Locate the cell with the specified text and output its [X, Y] center coordinate. 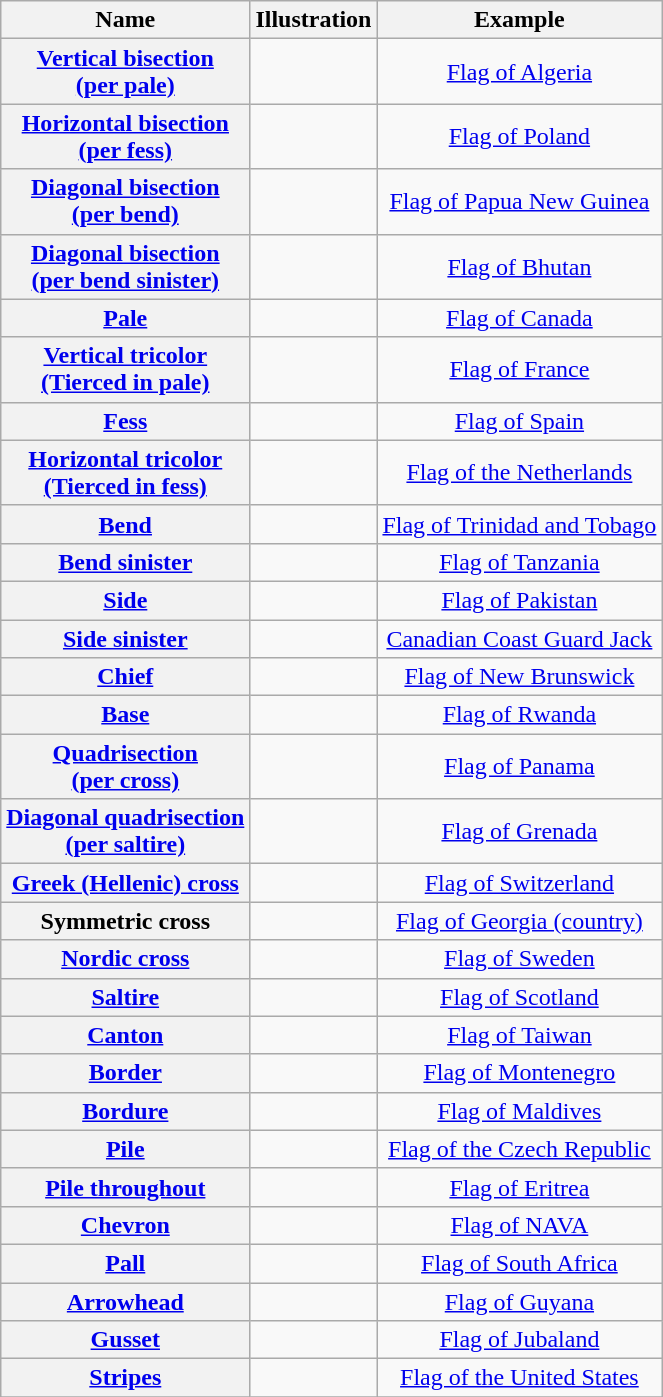
Flag of Taiwan [520, 1035]
Pile throughout [126, 1187]
Horizontal tricolor (Tierced in fess) [126, 472]
Flag of Montenegro [520, 1073]
Arrowhead [126, 1301]
Flag of Grenada [520, 832]
Flag of Jubaland [520, 1340]
Pile [126, 1149]
Flag of Trinidad and Tobago [520, 524]
Flag of Eritrea [520, 1187]
Flag of South Africa [520, 1263]
Bend [126, 524]
Flag of New Brunswick [520, 677]
Flag of Sweden [520, 959]
Flag of Canada [520, 318]
Base [126, 715]
Flag of Spain [520, 421]
Flag of Bhutan [520, 266]
Pale [126, 318]
Flag of Switzerland [520, 883]
Quadrisection (per cross) [126, 766]
Chief [126, 677]
Flag of the United States [520, 1378]
Example [520, 20]
Canton [126, 1035]
Flag of Pakistan [520, 600]
Flag of Scotland [520, 997]
Vertical tricolor (Tierced in pale) [126, 370]
Name [126, 20]
Side [126, 600]
Border [126, 1073]
Vertical bisection (per pale) [126, 72]
Greek (Hellenic) cross [126, 883]
Saltire [126, 997]
Flag of the Netherlands [520, 472]
Stripes [126, 1378]
Side sinister [126, 639]
Gusset [126, 1340]
Flag of Papua New Guinea [520, 202]
Flag of Panama [520, 766]
Flag of France [520, 370]
Flag of NAVA [520, 1225]
Bordure [126, 1111]
Flag of Poland [520, 136]
Flag of Rwanda [520, 715]
Flag of Algeria [520, 72]
Flag of the Czech Republic [520, 1149]
Diagonal bisection (per bend sinister) [126, 266]
Flag of Tanzania [520, 562]
Diagonal quadrisection (per saltire) [126, 832]
Chevron [126, 1225]
Pall [126, 1263]
Flag of Georgia (country) [520, 921]
Symmetric cross [126, 921]
Flag of Guyana [520, 1301]
Fess [126, 421]
Illustration [314, 20]
Canadian Coast Guard Jack [520, 639]
Horizontal bisection (per fess) [126, 136]
Diagonal bisection (per bend) [126, 202]
Flag of Maldives [520, 1111]
Nordic cross [126, 959]
Bend sinister [126, 562]
